Capture the cell that displays the provided text and extract its (X, Y) central coordinate. 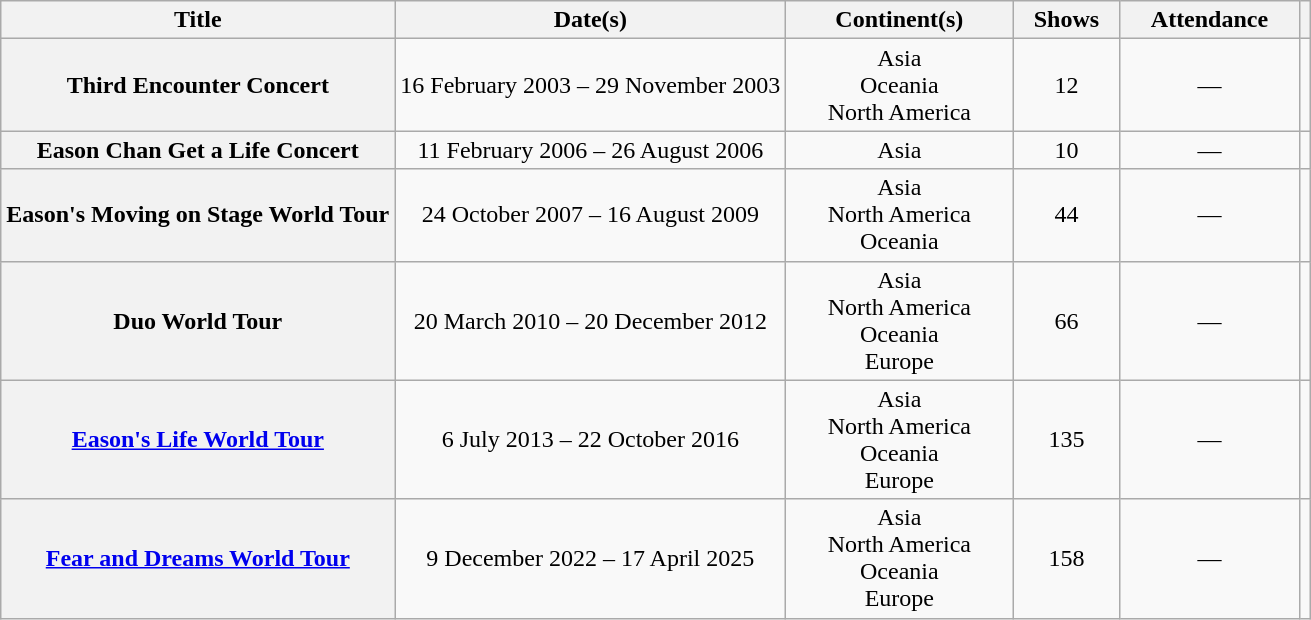
AsiaNorth AmericaOceania (900, 215)
Asia (900, 150)
Fear and Dreams World Tour (198, 558)
Third Encounter Concert (198, 85)
20 March 2010 – 20 December 2012 (590, 320)
12 (1066, 85)
10 (1066, 150)
24 October 2007 – 16 August 2009 (590, 215)
Title (198, 20)
AsiaOceaniaNorth America (900, 85)
Shows (1066, 20)
Eason's Life World Tour (198, 440)
135 (1066, 440)
Attendance (1210, 20)
Continent(s) (900, 20)
66 (1066, 320)
16 February 2003 – 29 November 2003 (590, 85)
Duo World Tour (198, 320)
44 (1066, 215)
9 December 2022 – 17 April 2025 (590, 558)
158 (1066, 558)
Date(s) (590, 20)
6 July 2013 – 22 October 2016 (590, 440)
Eason Chan Get a Life Concert (198, 150)
11 February 2006 – 26 August 2006 (590, 150)
Eason's Moving on Stage World Tour (198, 215)
